Pinpoint the cell where the given text exists, returning its (X, Y) midpoint coordinate. 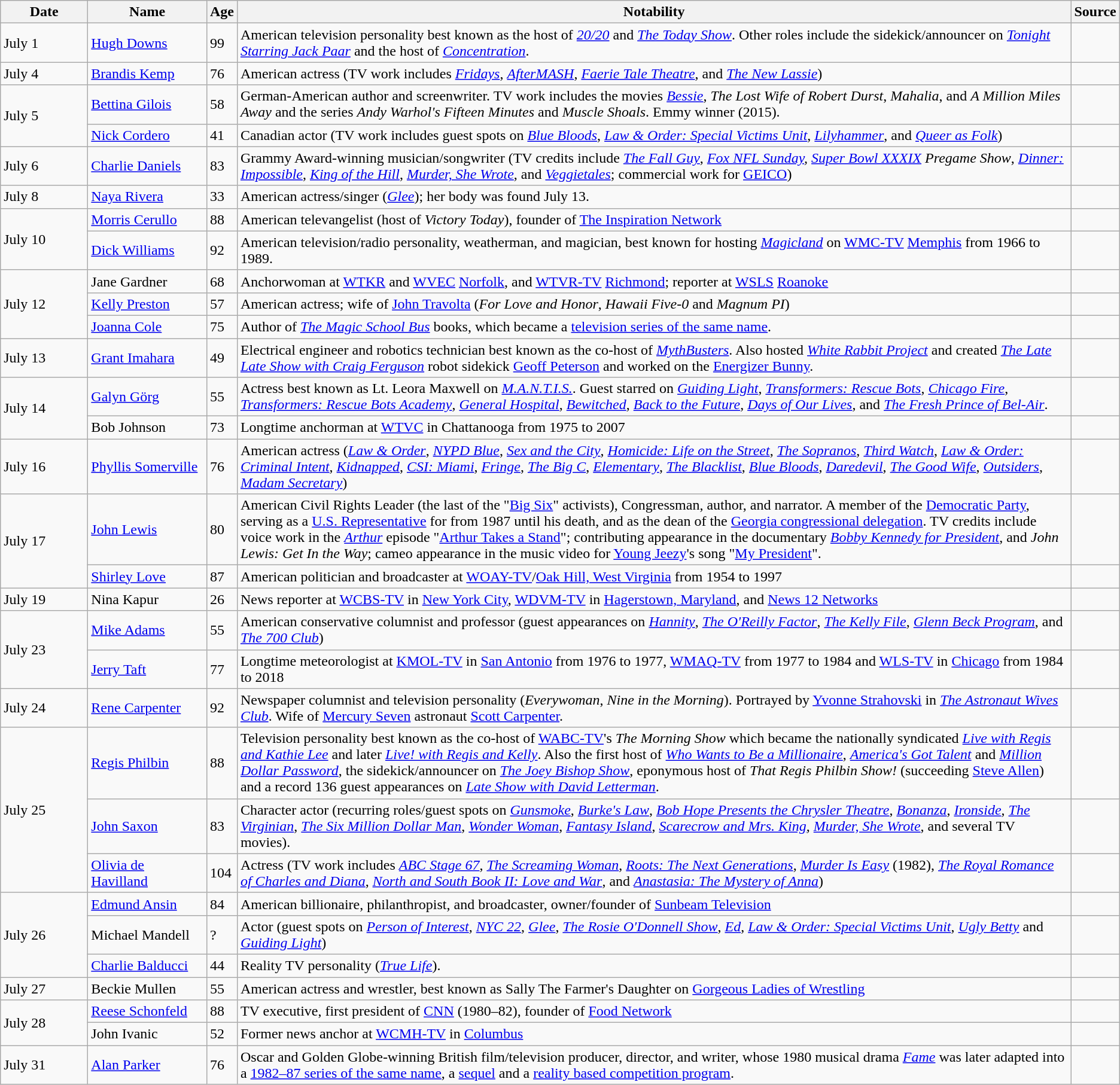
American television/radio personality, weatherman, and magician, best known for hosting Magicland on WMC-TV Memphis from 1966 to 1989. (654, 250)
John Saxon (147, 826)
July 8 (44, 197)
Source (1095, 12)
Mike Adams (147, 630)
Edmund Ansin (147, 904)
Bob Johnson (147, 428)
Morris Cerullo (147, 220)
Date (44, 12)
Reese Schonfeld (147, 1011)
Dick Williams (147, 250)
Joanna Cole (147, 327)
July 17 (44, 541)
33 (221, 197)
Former news anchor at WCMH-TV in Columbus (654, 1034)
July 1 (44, 43)
73 (221, 428)
41 (221, 135)
68 (221, 281)
Longtime anchorman at WTVC in Chattanooga from 1975 to 2007 (654, 428)
Olivia de Havilland (147, 873)
Reality TV personality (True Life). (654, 965)
John Lewis (147, 530)
87 (221, 577)
July 16 (44, 467)
Beckie Mullen (147, 989)
Hugh Downs (147, 43)
77 (221, 669)
July 28 (44, 1023)
July 14 (44, 408)
July 5 (44, 116)
July 6 (44, 166)
Michael Mandell (147, 934)
Galyn Görg (147, 397)
Naya Rivera (147, 197)
Name (147, 12)
Nick Cordero (147, 135)
75 (221, 327)
Jerry Taft (147, 669)
Kelly Preston (147, 304)
July 27 (44, 989)
Anchorwoman at WTKR and WVEC Norfolk, and WTVR-TV Richmond; reporter at WSLS Roanoke (654, 281)
July 24 (44, 708)
Author of The Magic School Bus books, which became a television series of the same name. (654, 327)
News reporter at WCBS-TV in New York City, WDVM-TV in Hagerstown, Maryland, and News 12 Networks (654, 599)
58 (221, 104)
July 31 (44, 1065)
American politician and broadcaster at WOAY-TV/Oak Hill, West Virginia from 1954 to 1997 (654, 577)
26 (221, 599)
Bettina Gilois (147, 104)
July 10 (44, 239)
52 (221, 1034)
Shirley Love (147, 577)
July 12 (44, 304)
TV executive, first president of CNN (1980–82), founder of Food Network (654, 1011)
57 (221, 304)
Phyllis Somerville (147, 467)
July 4 (44, 74)
Jane Gardner (147, 281)
Grant Imahara (147, 358)
American actress and wrestler, best known as Sally The Farmer's Daughter on Gorgeous Ladies of Wrestling (654, 989)
Charlie Balducci (147, 965)
American televangelist (host of Victory Today), founder of The Inspiration Network (654, 220)
104 (221, 873)
? (221, 934)
Alan Parker (147, 1065)
Brandis Kemp (147, 74)
July 13 (44, 358)
American billionaire, philanthropist, and broadcaster, owner/founder of Sunbeam Television (654, 904)
44 (221, 965)
84 (221, 904)
Longtime meteorologist at KMOL-TV in San Antonio from 1976 to 1977, WMAQ-TV from 1977 to 1984 and WLS-TV in Chicago from 1984 to 2018 (654, 669)
July 19 (44, 599)
Age (221, 12)
July 26 (44, 934)
July 23 (44, 650)
July 25 (44, 810)
Rene Carpenter (147, 708)
Canadian actor (TV work includes guest spots on Blue Bloods, Law & Order: Special Victims Unit, Lilyhammer, and Queer as Folk) (654, 135)
American actress (TV work includes Fridays, AfterMASH, Faerie Tale Theatre, and The New Lassie) (654, 74)
80 (221, 530)
49 (221, 358)
American actress; wife of John Travolta (For Love and Honor, Hawaii Five-0 and Magnum PI) (654, 304)
Regis Philbin (147, 763)
Charlie Daniels (147, 166)
John Ivanic (147, 1034)
99 (221, 43)
Notability (654, 12)
Nina Kapur (147, 599)
American actress/singer (Glee); her body was found July 13. (654, 197)
